Pinpoint the cell where the given text exists, returning its (x, y) midpoint coordinate. 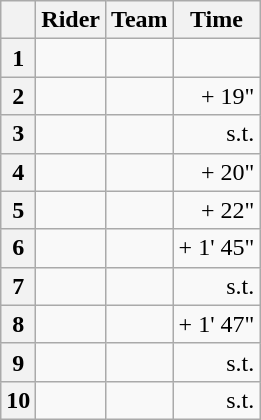
+ 19" (216, 96)
10 (18, 400)
3 (18, 134)
4 (18, 172)
9 (18, 362)
Team (140, 20)
+ 22" (216, 210)
7 (18, 286)
Rider (71, 20)
+ 1' 45" (216, 248)
8 (18, 324)
1 (18, 58)
6 (18, 248)
2 (18, 96)
+ 20" (216, 172)
Time (216, 20)
5 (18, 210)
+ 1' 47" (216, 324)
